Detect which cell encompasses the target text, then output its [x, y] center coordinate. 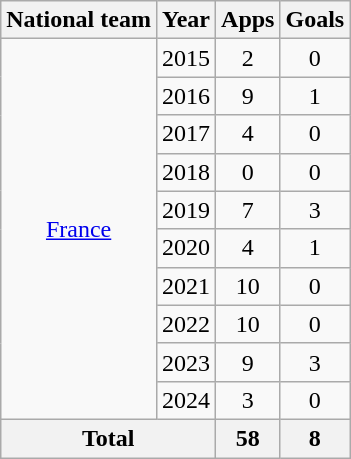
2018 [186, 172]
2017 [186, 134]
8 [315, 438]
2023 [186, 362]
Year [186, 20]
National team [79, 20]
2022 [186, 324]
2024 [186, 400]
2020 [186, 248]
2021 [186, 286]
2015 [186, 58]
Apps [248, 20]
58 [248, 438]
France [79, 230]
2019 [186, 210]
2016 [186, 96]
2 [248, 58]
Total [108, 438]
7 [248, 210]
Goals [315, 20]
